Search for the cell housing the specified text and yield its (X, Y) center coordinate. 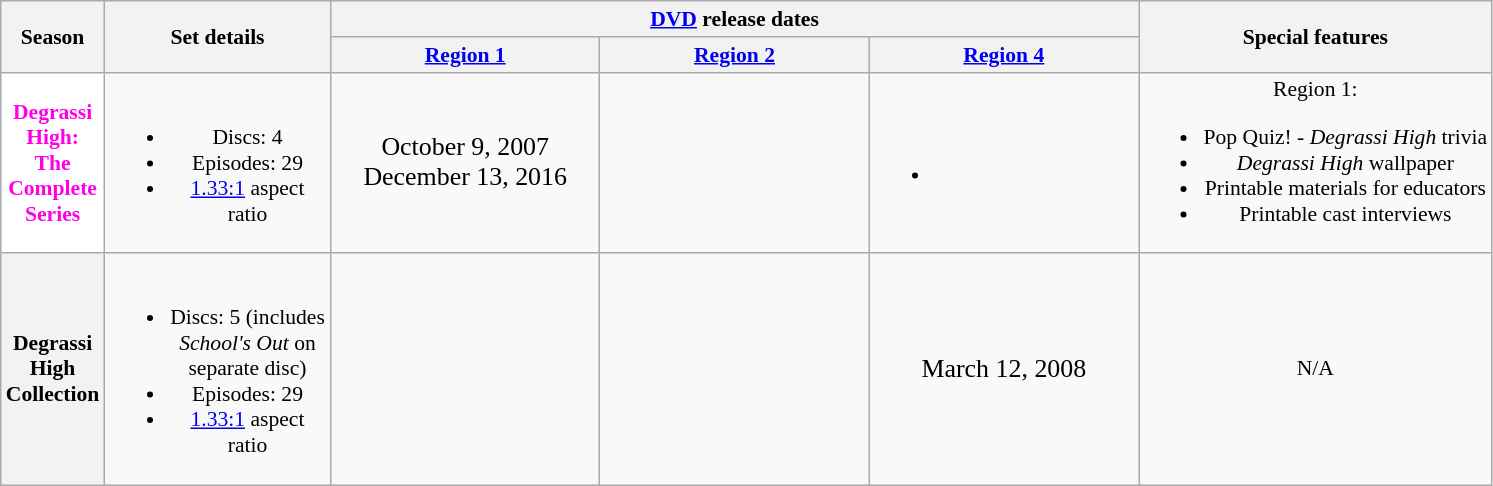
N/A (1315, 369)
Discs: 4Episodes: 291.33:1 aspect ratio (217, 162)
Region 1:Pop Quiz! - Degrassi High triviaDegrassi High wallpaperPrintable materials for educatorsPrintable cast interviews (1315, 162)
Region 1 (466, 55)
Degrassi High: The Complete Series (53, 162)
DVD release dates (735, 19)
Set details (217, 36)
March 12, 2008 (1004, 369)
Region 4 (1004, 55)
Degrassi High Collection (53, 369)
Discs: 5 (includes School's Out on separate disc)Episodes: 291.33:1 aspect ratio (217, 369)
Season (53, 36)
Special features (1315, 36)
October 9, 2007December 13, 2016 (466, 162)
Region 2 (734, 55)
